Detect which cell encompasses the target text, then output its [X, Y] center coordinate. 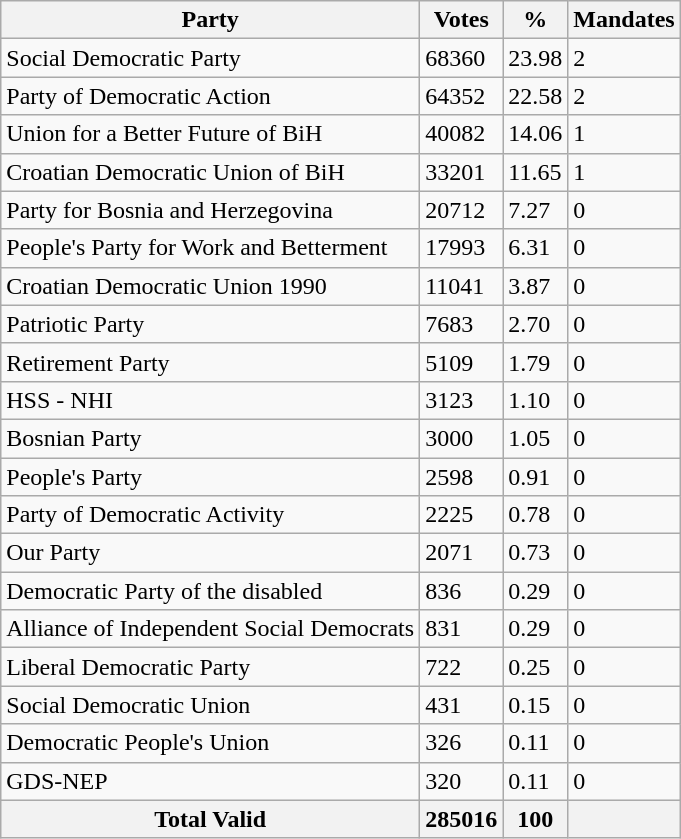
Social Democratic Party [210, 58]
2.70 [536, 324]
People's Party for Work and Betterment [210, 248]
20712 [462, 210]
2071 [462, 553]
722 [462, 667]
320 [462, 781]
GDS-NEP [210, 781]
431 [462, 705]
Democratic People's Union [210, 743]
0.91 [536, 477]
Patriotic Party [210, 324]
Party of Democratic Action [210, 96]
100 [536, 819]
Croatian Democratic Union of BiH [210, 172]
Party [210, 20]
5109 [462, 362]
11.65 [536, 172]
3.87 [536, 286]
7.27 [536, 210]
Social Democratic Union [210, 705]
1.05 [536, 438]
831 [462, 629]
Liberal Democratic Party [210, 667]
Retirement Party [210, 362]
Mandates [624, 20]
1.10 [536, 400]
64352 [462, 96]
23.98 [536, 58]
285016 [462, 819]
0.25 [536, 667]
Votes [462, 20]
Bosnian Party [210, 438]
Party of Democratic Activity [210, 515]
3000 [462, 438]
836 [462, 591]
22.58 [536, 96]
2225 [462, 515]
Croatian Democratic Union 1990 [210, 286]
0.73 [536, 553]
Union for a Better Future of BiH [210, 134]
7683 [462, 324]
Our Party [210, 553]
326 [462, 743]
33201 [462, 172]
Total Valid [210, 819]
% [536, 20]
40082 [462, 134]
11041 [462, 286]
HSS - NHI [210, 400]
Democratic Party of the disabled [210, 591]
14.06 [536, 134]
Alliance of Independent Social Democrats [210, 629]
3123 [462, 400]
Party for Bosnia and Herzegovina [210, 210]
People's Party [210, 477]
17993 [462, 248]
68360 [462, 58]
2598 [462, 477]
1.79 [536, 362]
6.31 [536, 248]
0.78 [536, 515]
0.15 [536, 705]
